Identify which cell holds the provided text, then report its [X, Y] central coordinate. 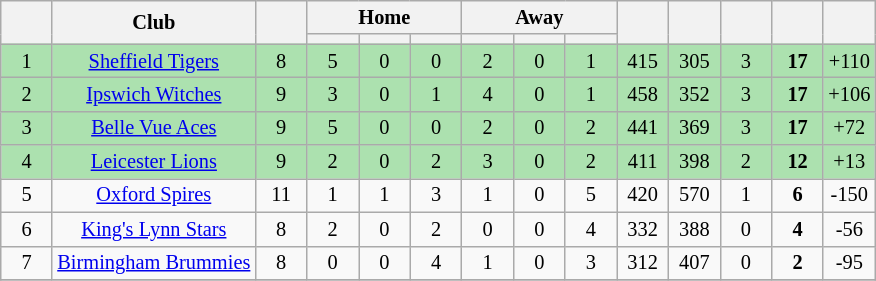
+106 [849, 94]
Away [540, 17]
King's Lynn Stars [154, 229]
+110 [849, 61]
570 [694, 195]
Ipswich Witches [154, 94]
+72 [849, 128]
7 [27, 263]
Home [384, 17]
Leicester Lions [154, 162]
Birmingham Brummies [154, 263]
12 [798, 162]
+13 [849, 162]
305 [694, 61]
458 [643, 94]
411 [643, 162]
-150 [849, 195]
420 [643, 195]
312 [643, 263]
Oxford Spires [154, 195]
398 [694, 162]
Club [154, 22]
369 [694, 128]
-95 [849, 263]
332 [643, 229]
11 [281, 195]
352 [694, 94]
407 [694, 263]
Belle Vue Aces [154, 128]
441 [643, 128]
415 [643, 61]
-56 [849, 229]
388 [694, 229]
Sheffield Tigers [154, 61]
